From the cell containing the given text, extract its center point as (x, y) coordinate. 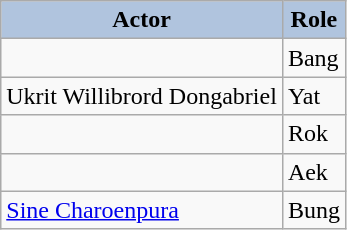
Role (314, 20)
Actor (142, 20)
Sine Charoenpura (142, 210)
Yat (314, 96)
Ukrit Willibrord Dongabriel (142, 96)
Bang (314, 58)
Bung (314, 210)
Aek (314, 172)
Rok (314, 134)
